From the cell containing the given text, extract its center point as (x, y) coordinate. 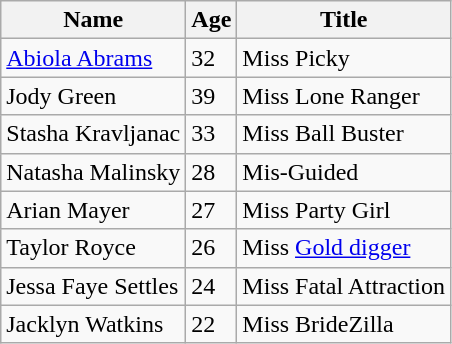
33 (212, 134)
Mis-Guided (344, 172)
Miss Party Girl (344, 210)
Stasha Kravljanac (94, 134)
22 (212, 324)
Jody Green (94, 96)
Natasha Malinsky (94, 172)
Miss BrideZilla (344, 324)
Miss Picky (344, 58)
39 (212, 96)
Age (212, 20)
Jessa Faye Settles (94, 286)
28 (212, 172)
Taylor Royce (94, 248)
32 (212, 58)
Title (344, 20)
24 (212, 286)
Arian Mayer (94, 210)
27 (212, 210)
Abiola Abrams (94, 58)
Name (94, 20)
26 (212, 248)
Miss Lone Ranger (344, 96)
Miss Ball Buster (344, 134)
Jacklyn Watkins (94, 324)
Miss Gold digger (344, 248)
Miss Fatal Attraction (344, 286)
